Provide the (X, Y) coordinate of the cell's center where the given text is located.  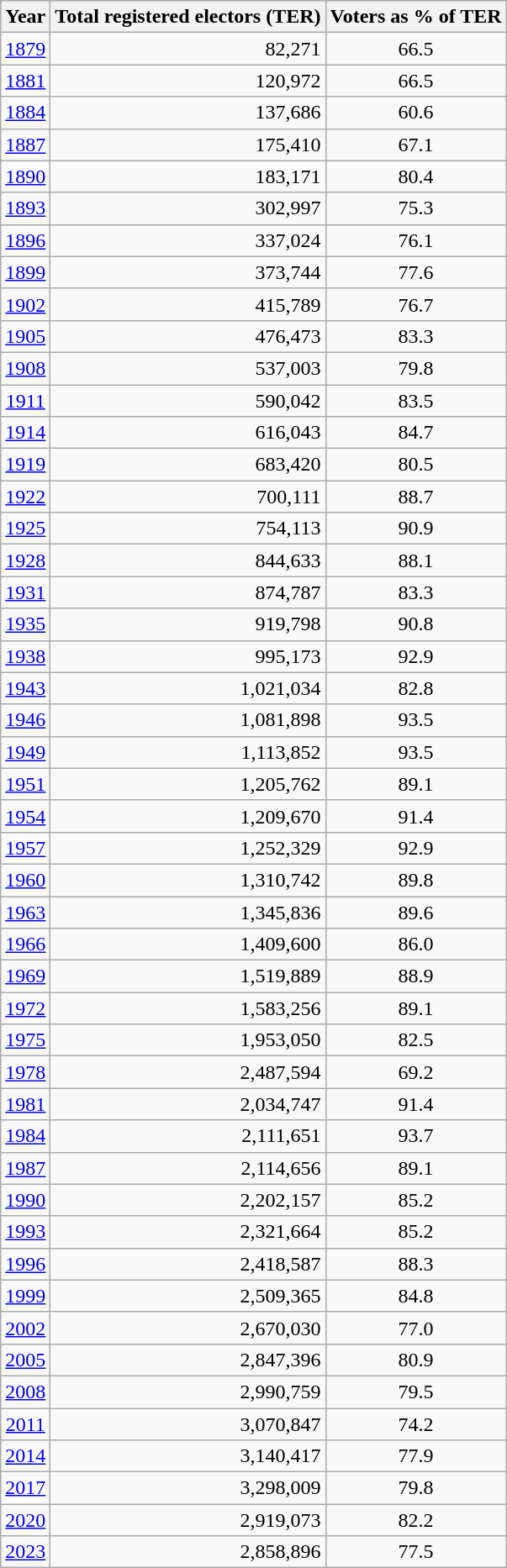
1960 (25, 880)
90.8 (415, 624)
3,140,417 (188, 1456)
2,202,157 (188, 1200)
84.8 (415, 1296)
2,990,759 (188, 1392)
1,583,256 (188, 1008)
1,252,329 (188, 848)
476,473 (188, 336)
1993 (25, 1232)
302,997 (188, 208)
1881 (25, 81)
1946 (25, 720)
2,418,587 (188, 1264)
1908 (25, 368)
1990 (25, 1200)
79.5 (415, 1392)
82.8 (415, 688)
1896 (25, 240)
183,171 (188, 176)
1887 (25, 145)
1999 (25, 1296)
2,114,656 (188, 1168)
82.5 (415, 1040)
77.9 (415, 1456)
1,310,742 (188, 880)
1984 (25, 1136)
67.1 (415, 145)
2,034,747 (188, 1104)
82.2 (415, 1520)
1,209,670 (188, 816)
1963 (25, 912)
1987 (25, 1168)
1972 (25, 1008)
2005 (25, 1360)
1,953,050 (188, 1040)
84.7 (415, 433)
88.1 (415, 560)
1,081,898 (188, 720)
1,409,600 (188, 944)
2,509,365 (188, 1296)
1893 (25, 208)
2008 (25, 1392)
337,024 (188, 240)
77.6 (415, 272)
1922 (25, 497)
1931 (25, 592)
83.5 (415, 401)
3,070,847 (188, 1424)
874,787 (188, 592)
77.5 (415, 1552)
2011 (25, 1424)
93.7 (415, 1136)
88.3 (415, 1264)
700,111 (188, 497)
77.0 (415, 1328)
1928 (25, 560)
616,043 (188, 433)
683,420 (188, 465)
89.6 (415, 912)
1899 (25, 272)
1,345,836 (188, 912)
1951 (25, 784)
1978 (25, 1072)
1,021,034 (188, 688)
137,686 (188, 113)
1,113,852 (188, 752)
1954 (25, 816)
3,298,009 (188, 1488)
Voters as % of TER (415, 17)
995,173 (188, 656)
2,670,030 (188, 1328)
2,858,896 (188, 1552)
2,919,073 (188, 1520)
89.8 (415, 880)
1996 (25, 1264)
74.2 (415, 1424)
1902 (25, 304)
1966 (25, 944)
1957 (25, 848)
590,042 (188, 401)
80.4 (415, 176)
Total registered electors (TER) (188, 17)
1949 (25, 752)
2,487,594 (188, 1072)
86.0 (415, 944)
88.7 (415, 497)
80.5 (415, 465)
1943 (25, 688)
2,321,664 (188, 1232)
90.9 (415, 529)
919,798 (188, 624)
120,972 (188, 81)
1914 (25, 433)
2023 (25, 1552)
1925 (25, 529)
2002 (25, 1328)
88.9 (415, 976)
1,519,889 (188, 976)
2,111,651 (188, 1136)
2017 (25, 1488)
537,003 (188, 368)
1919 (25, 465)
1911 (25, 401)
76.7 (415, 304)
82,271 (188, 49)
76.1 (415, 240)
175,410 (188, 145)
1981 (25, 1104)
1935 (25, 624)
373,744 (188, 272)
69.2 (415, 1072)
75.3 (415, 208)
60.6 (415, 113)
1890 (25, 176)
1884 (25, 113)
1905 (25, 336)
1975 (25, 1040)
2,847,396 (188, 1360)
2014 (25, 1456)
754,113 (188, 529)
1938 (25, 656)
2020 (25, 1520)
Year (25, 17)
1879 (25, 49)
1969 (25, 976)
80.9 (415, 1360)
415,789 (188, 304)
1,205,762 (188, 784)
844,633 (188, 560)
